Pinpoint the cell where the given text exists, returning its (X, Y) midpoint coordinate. 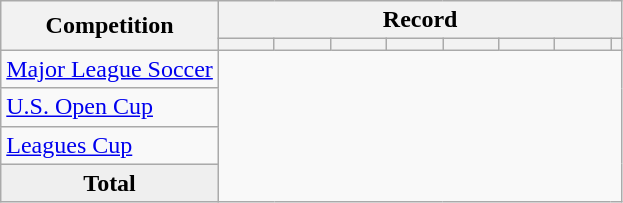
Leagues Cup (110, 145)
Major League Soccer (110, 69)
Competition (110, 26)
Total (110, 183)
Record (420, 20)
U.S. Open Cup (110, 107)
